Detect which cell encompasses the target text, then output its [X, Y] center coordinate. 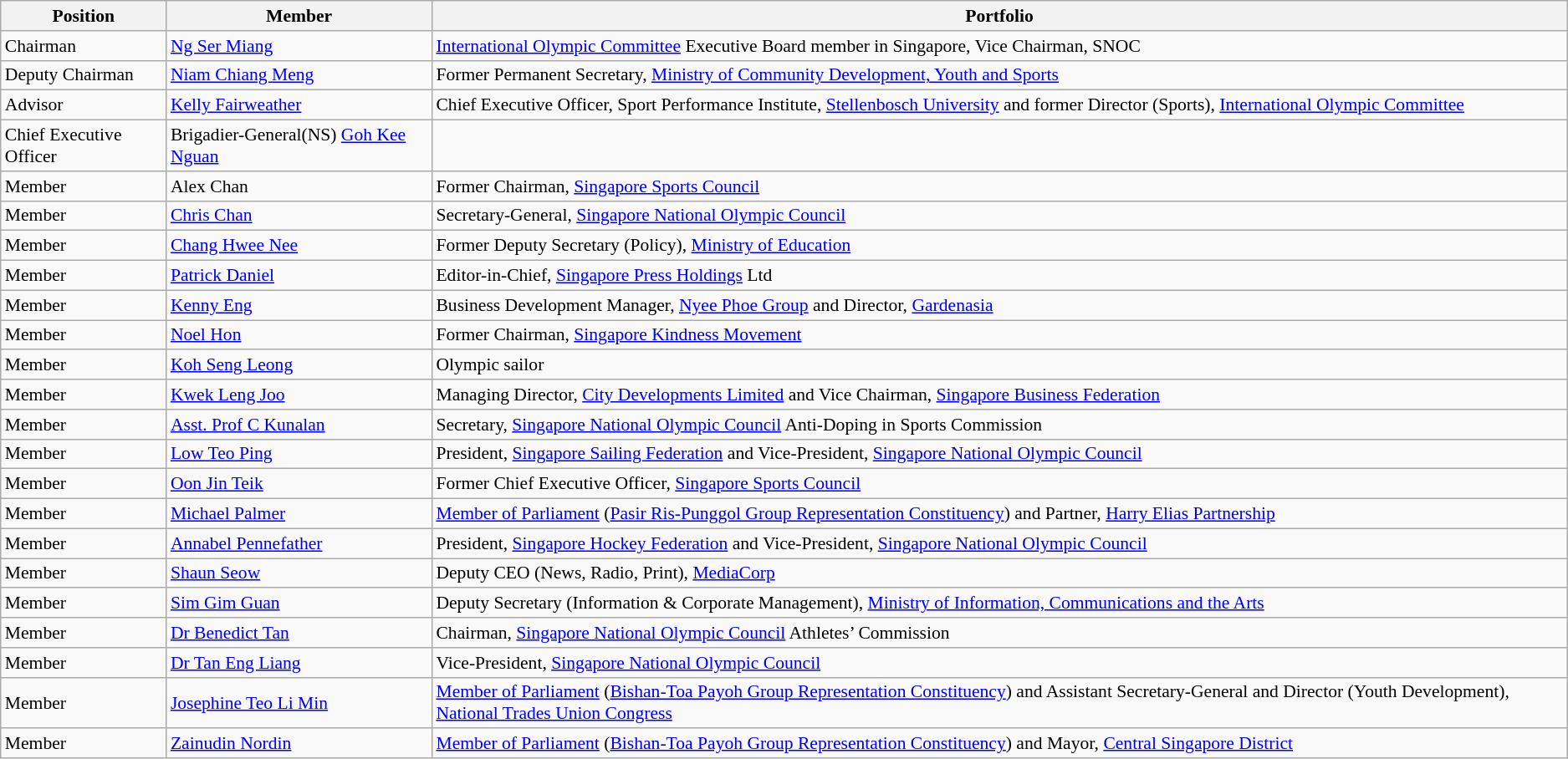
Noel Hon [299, 335]
Vice-President, Singapore National Olympic Council [999, 663]
Portfolio [999, 16]
Member of Parliament (Pasir Ris-Punggol Group Representation Constituency) and Partner, Harry Elias Partnership [999, 514]
Dr Tan Eng Liang [299, 663]
President, Singapore Sailing Federation and Vice-President, Singapore National Olympic Council [999, 454]
Deputy Chairman [84, 75]
Josephine Teo Li Min [299, 702]
Oon Jin Teik [299, 484]
Dr Benedict Tan [299, 633]
Business Development Manager, Nyee Phoe Group and Director, Gardenasia [999, 305]
Position [84, 16]
Former Chairman, Singapore Sports Council [999, 186]
Former Chairman, Singapore Kindness Movement [999, 335]
Sim Gim Guan [299, 604]
Chairman [84, 46]
Former Permanent Secretary, Ministry of Community Development, Youth and Sports [999, 75]
Managing Director, City Developments Limited and Vice Chairman, Singapore Business Federation [999, 395]
Chief Executive Officer [84, 145]
Michael Palmer [299, 514]
Chris Chan [299, 216]
Asst. Prof C Kunalan [299, 425]
Former Deputy Secretary (Policy), Ministry of Education [999, 246]
Koh Seng Leong [299, 365]
Olympic sailor [999, 365]
Ng Ser Miang [299, 46]
Chairman, Singapore National Olympic Council Athletes’ Commission [999, 633]
President, Singapore Hockey Federation and Vice-President, Singapore National Olympic Council [999, 543]
Shaun Seow [299, 573]
Alex Chan [299, 186]
Chief Executive Officer, Sport Performance Institute, Stellenbosch University and former Director (Sports), International Olympic Committee [999, 105]
Kwek Leng Joo [299, 395]
Member of Parliament (Bishan-Toa Payoh Group Representation Constituency) and Mayor, Central Singapore District [999, 744]
Secretary, Singapore National Olympic Council Anti-Doping in Sports Commission [999, 425]
Niam Chiang Meng [299, 75]
Former Chief Executive Officer, Singapore Sports Council [999, 484]
Deputy Secretary (Information & Corporate Management), Ministry of Information, Communications and the Arts [999, 604]
Kenny Eng [299, 305]
Secretary-General, Singapore National Olympic Council [999, 216]
Brigadier-General(NS) Goh Kee Nguan [299, 145]
Kelly Fairweather [299, 105]
International Olympic Committee Executive Board member in Singapore, Vice Chairman, SNOC [999, 46]
Low Teo Ping [299, 454]
Chang Hwee Nee [299, 246]
Deputy CEO (News, Radio, Print), MediaCorp [999, 573]
Advisor [84, 105]
Zainudin Nordin [299, 744]
Patrick Daniel [299, 276]
Annabel Pennefather [299, 543]
Editor-in-Chief, Singapore Press Holdings Ltd [999, 276]
